For the text-containing cell, return its midpoint in [x, y] coordinate format. 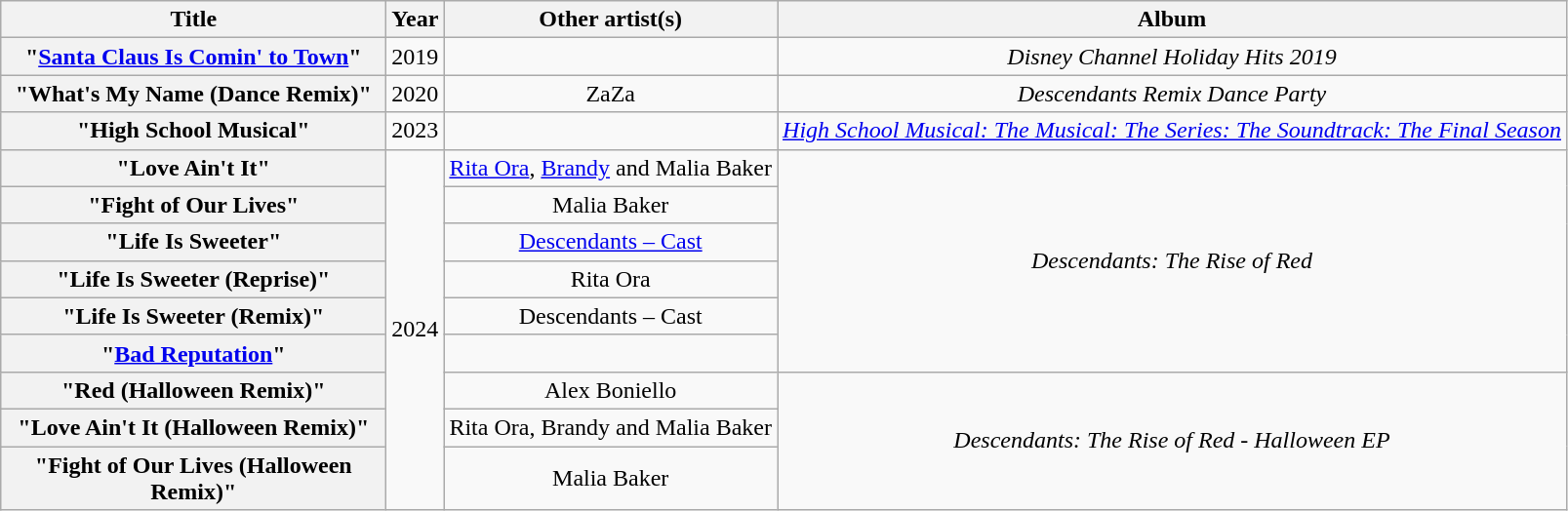
Alex Boniello [611, 390]
"Fight of Our Lives" [193, 205]
Title [193, 20]
"Life Is Sweeter" [193, 242]
2023 [416, 131]
2024 [416, 330]
"Bad Reputation" [193, 353]
"Santa Claus Is Comin' to Town" [193, 57]
Album [1173, 20]
Descendants: The Rise of Red [1173, 260]
2020 [416, 94]
"Fight of Our Lives (Halloween Remix)" [193, 478]
2019 [416, 57]
"What's My Name (Dance Remix)" [193, 94]
"High School Musical" [193, 131]
Year [416, 20]
Disney Channel Holiday Hits 2019 [1173, 57]
"Life Is Sweeter (Reprise)" [193, 279]
Other artist(s) [611, 20]
"Life Is Sweeter (Remix)" [193, 316]
Rita Ora [611, 279]
"Love Ain't It" [193, 168]
ZaZa [611, 94]
"Love Ain't It (Halloween Remix)" [193, 427]
"Red (Halloween Remix)" [193, 390]
Descendants Remix Dance Party [1173, 94]
Descendants: The Rise of Red - Halloween EP [1173, 441]
High School Musical: The Musical: The Series: The Soundtrack: The Final Season [1173, 131]
